Identify which cell holds the provided text, then report its (x, y) central coordinate. 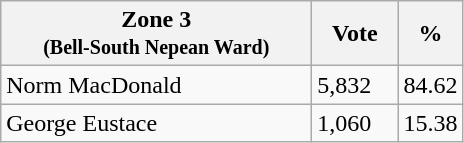
84.62 (430, 85)
Zone 3 (Bell-South Nepean Ward) (156, 34)
George Eustace (156, 123)
Vote (355, 34)
% (430, 34)
1,060 (355, 123)
15.38 (430, 123)
Norm MacDonald (156, 85)
5,832 (355, 85)
